Find where the given text appears and provide that cell's center as [x, y] coordinate. 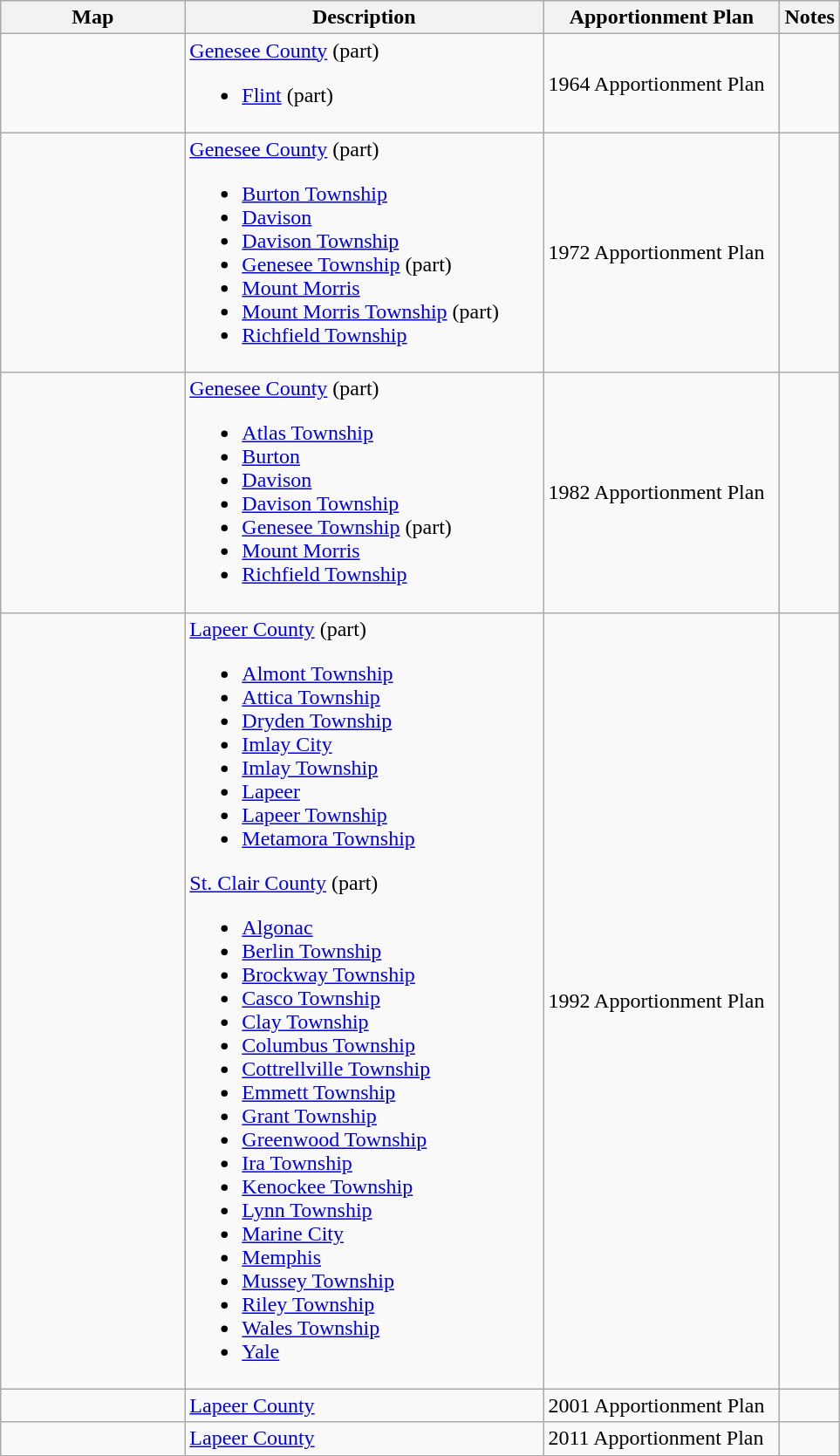
1992 Apportionment Plan [661, 1001]
Genesee County (part)Burton TownshipDavisonDavison TownshipGenesee Township (part)Mount MorrisMount Morris Township (part)Richfield Township [365, 253]
Map [92, 17]
2011 Apportionment Plan [661, 1439]
Description [365, 17]
2001 Apportionment Plan [661, 1405]
Apportionment Plan [661, 17]
Genesee County (part)Atlas TownshipBurtonDavisonDavison TownshipGenesee Township (part)Mount MorrisRichfield Township [365, 492]
1964 Apportionment Plan [661, 84]
Notes [809, 17]
1982 Apportionment Plan [661, 492]
1972 Apportionment Plan [661, 253]
Genesee County (part)Flint (part) [365, 84]
